Extract the (X, Y) coordinate from the center of the cell holding the provided text.  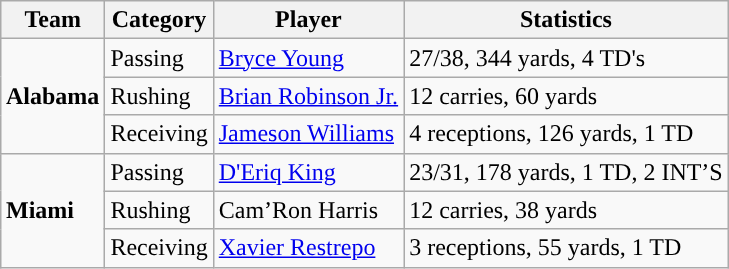
4 receptions, 126 yards, 1 TD (566, 134)
Xavier Restrepo (308, 248)
Jameson Williams (308, 134)
Cam’Ron Harris (308, 210)
27/38, 344 yards, 4 TD's (566, 58)
Bryce Young (308, 58)
Brian Robinson Jr. (308, 96)
Statistics (566, 20)
Alabama (52, 96)
23/31, 178 yards, 1 TD, 2 INT’S (566, 172)
Team (52, 20)
12 carries, 38 yards (566, 210)
3 receptions, 55 yards, 1 TD (566, 248)
Category (159, 20)
D'Eriq King (308, 172)
Player (308, 20)
12 carries, 60 yards (566, 96)
Miami (52, 210)
